Determine the [x, y] coordinate at the center of the cell enclosing the given text.  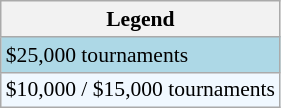
$10,000 / $15,000 tournaments [140, 90]
Legend [140, 19]
$25,000 tournaments [140, 55]
